Search for the cell housing the specified text and yield its (x, y) center coordinate. 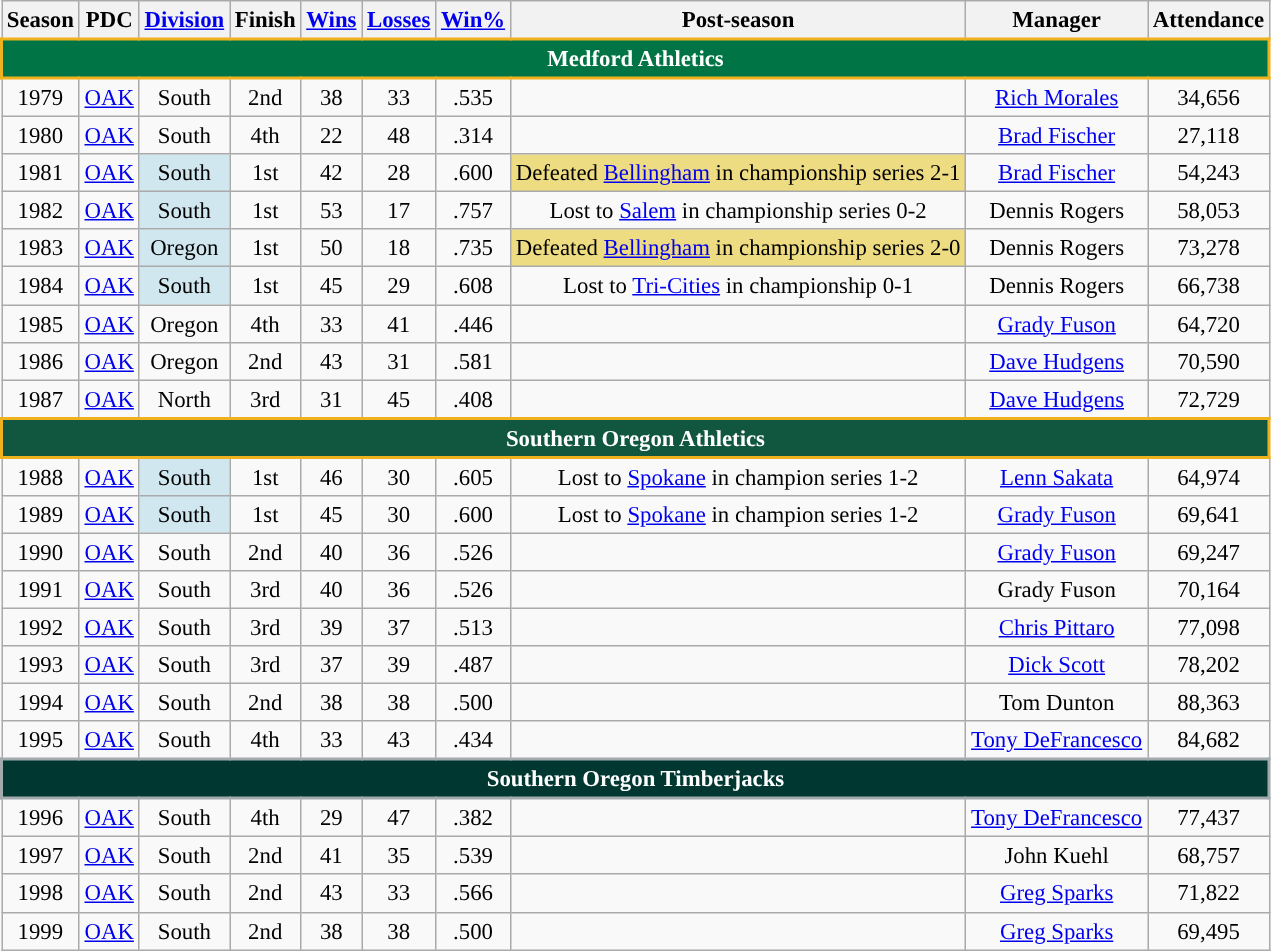
1994 (41, 703)
1983 (41, 249)
78,202 (1209, 665)
1984 (41, 286)
Attendance (1209, 20)
Rich Morales (1057, 97)
.487 (474, 665)
34,656 (1209, 97)
Medford Athletics (636, 58)
1985 (41, 324)
.535 (474, 97)
58,053 (1209, 211)
.757 (474, 211)
Post-season (738, 20)
.608 (474, 286)
PDC (109, 20)
70,164 (1209, 590)
70,590 (1209, 361)
1986 (41, 361)
.382 (474, 818)
1996 (41, 818)
.581 (474, 361)
Defeated Bellingham in championship series 2-1 (738, 173)
Lost to Salem in championship series 0-2 (738, 211)
Defeated Bellingham in championship series 2-0 (738, 249)
Division (184, 20)
1992 (41, 627)
77,437 (1209, 818)
John Kuehl (1057, 856)
64,720 (1209, 324)
1988 (41, 476)
73,278 (1209, 249)
17 (399, 211)
1990 (41, 552)
84,682 (1209, 740)
Tom Dunton (1057, 703)
.408 (474, 399)
.566 (474, 894)
Lenn Sakata (1057, 476)
Manager (1057, 20)
69,495 (1209, 931)
Season (41, 20)
.539 (474, 856)
66,738 (1209, 286)
Losses (399, 20)
North (184, 399)
1989 (41, 515)
1987 (41, 399)
.513 (474, 627)
48 (399, 136)
.735 (474, 249)
Dick Scott (1057, 665)
Southern Oregon Athletics (636, 438)
1999 (41, 931)
1991 (41, 590)
22 (332, 136)
88,363 (1209, 703)
69,641 (1209, 515)
1997 (41, 856)
35 (399, 856)
42 (332, 173)
77,098 (1209, 627)
54,243 (1209, 173)
46 (332, 476)
72,729 (1209, 399)
69,247 (1209, 552)
Wins (332, 20)
18 (399, 249)
.605 (474, 476)
53 (332, 211)
Southern Oregon Timberjacks (636, 780)
Chris Pittaro (1057, 627)
1981 (41, 173)
27,118 (1209, 136)
64,974 (1209, 476)
Finish (266, 20)
1982 (41, 211)
.434 (474, 740)
68,757 (1209, 856)
.446 (474, 324)
47 (399, 818)
1998 (41, 894)
Win% (474, 20)
1980 (41, 136)
28 (399, 173)
71,822 (1209, 894)
50 (332, 249)
1979 (41, 97)
Lost to Tri-Cities in championship 0-1 (738, 286)
1995 (41, 740)
.314 (474, 136)
1993 (41, 665)
